Determine the (X, Y) coordinate at the center of the cell enclosing the given text.  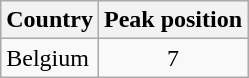
Country (50, 20)
7 (172, 58)
Peak position (172, 20)
Belgium (50, 58)
